From the cell containing the given text, extract its center point as [x, y] coordinate. 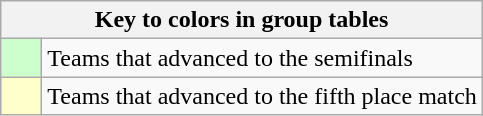
Teams that advanced to the fifth place match [262, 96]
Key to colors in group tables [242, 20]
Teams that advanced to the semifinals [262, 58]
